Identify which cell holds the provided text, then report its [x, y] central coordinate. 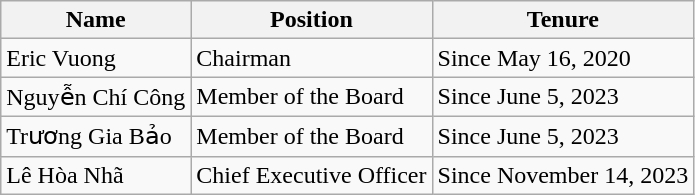
Chairman [312, 58]
Eric Vuong [96, 58]
Chief Executive Officer [312, 175]
Trương Gia Bảo [96, 136]
Name [96, 20]
Since May 16, 2020 [563, 58]
Nguyễn Chí Công [96, 97]
Since November 14, 2023 [563, 175]
Tenure [563, 20]
Lê Hòa Nhã [96, 175]
Position [312, 20]
